Detect which cell encompasses the target text, then output its (x, y) center coordinate. 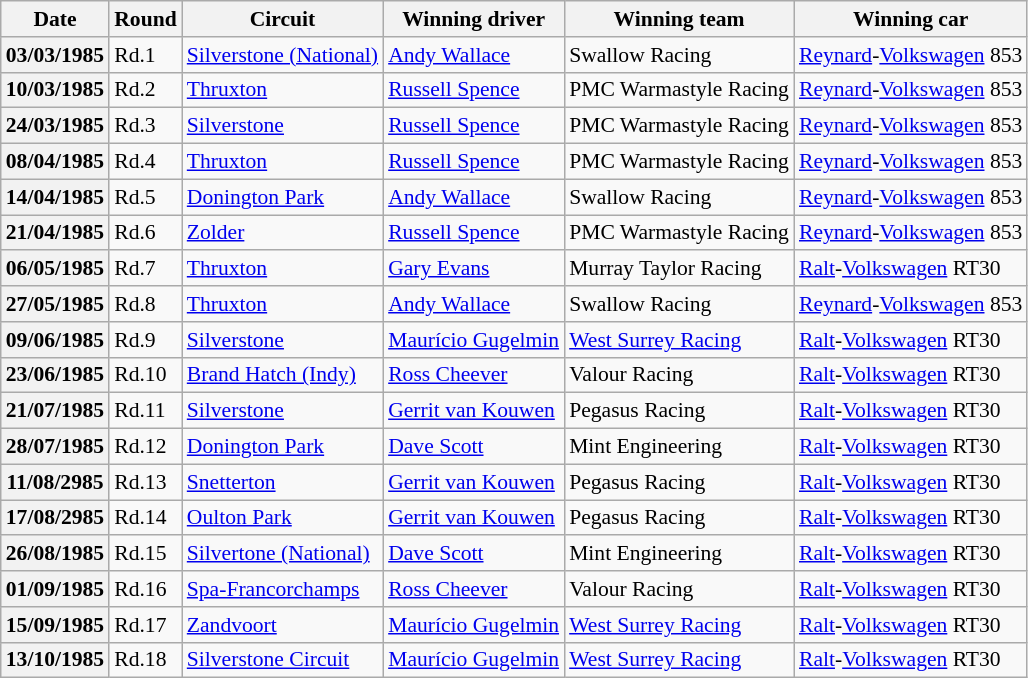
Rd.9 (146, 340)
Circuit (282, 19)
Silvertone (National) (282, 554)
Rd.17 (146, 625)
11/08/2985 (55, 482)
Winning car (910, 19)
Oulton Park (282, 518)
01/09/1985 (55, 589)
Rd.8 (146, 304)
Rd.7 (146, 269)
Winning team (679, 19)
08/04/1985 (55, 162)
15/09/1985 (55, 625)
Rd.12 (146, 447)
Brand Hatch (Indy) (282, 375)
Rd.4 (146, 162)
Murray Taylor Racing (679, 269)
Date (55, 19)
Gary Evans (474, 269)
Winning driver (474, 19)
10/03/1985 (55, 90)
Zandvoort (282, 625)
23/06/1985 (55, 375)
24/03/1985 (55, 126)
Snetterton (282, 482)
Rd.3 (146, 126)
27/05/1985 (55, 304)
Zolder (282, 233)
Rd.15 (146, 554)
03/03/1985 (55, 55)
Rd.6 (146, 233)
Rd.2 (146, 90)
17/08/2985 (55, 518)
21/04/1985 (55, 233)
Rd.18 (146, 660)
Rd.14 (146, 518)
Rd.16 (146, 589)
Rd.5 (146, 197)
Silverstone Circuit (282, 660)
Rd.10 (146, 375)
09/06/1985 (55, 340)
Rd.1 (146, 55)
Silverstone (National) (282, 55)
14/04/1985 (55, 197)
21/07/1985 (55, 411)
Round (146, 19)
Rd.11 (146, 411)
Rd.13 (146, 482)
13/10/1985 (55, 660)
26/08/1985 (55, 554)
06/05/1985 (55, 269)
Spa-Francorchamps (282, 589)
28/07/1985 (55, 447)
